For the text-containing cell, return its midpoint in [x, y] coordinate format. 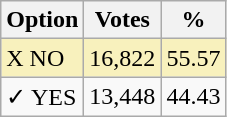
% [194, 20]
13,448 [122, 97]
Option [42, 20]
16,822 [122, 58]
X NO [42, 58]
55.57 [194, 58]
44.43 [194, 97]
✓ YES [42, 97]
Votes [122, 20]
